Locate the cell with the specified text and output its [x, y] center coordinate. 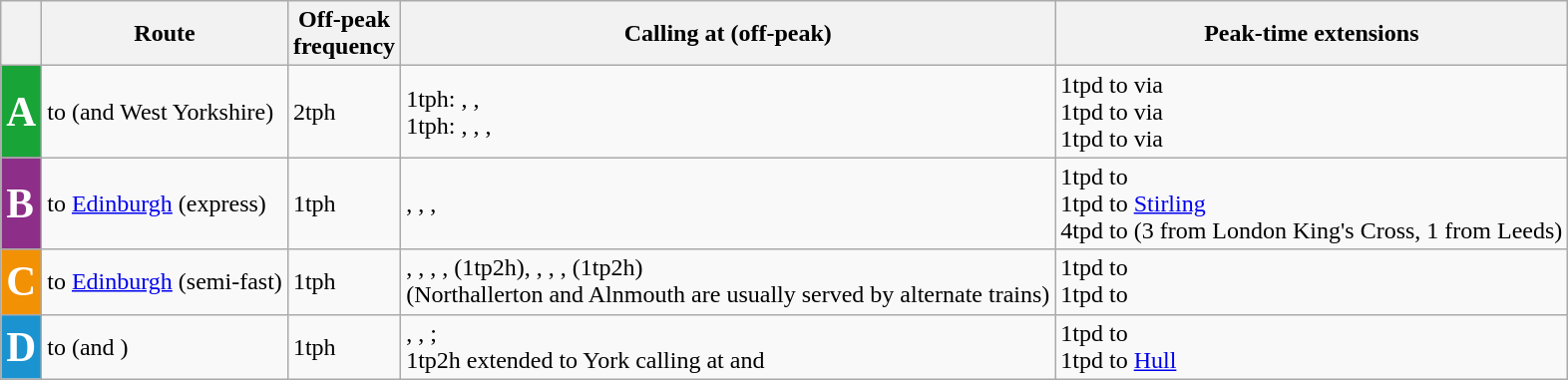
1tph: , , 1tph: , , , [728, 112]
1tpd to via 1tpd to via 1tpd to via [1312, 112]
Off-peakfrequency [343, 34]
1tpd to 1tpd to Hull [1312, 347]
to (and West Yorkshire) [166, 112]
to (and ) [166, 347]
to Edinburgh (express) [166, 203]
, , , , (1tp2h), , , , (1tp2h)(Northallerton and Alnmouth are usually served by alternate trains) [728, 281]
B [22, 203]
1tpd to 1tpd to Stirling4tpd to (3 from London King's Cross, 1 from Leeds) [1312, 203]
2tph [343, 112]
Peak-time extensions [1312, 34]
to Edinburgh (semi-fast) [166, 281]
Calling at (off-peak) [728, 34]
A [22, 112]
Route [166, 34]
1tpd to 1tpd to [1312, 281]
, , ;1tp2h extended to York calling at and [728, 347]
D [22, 347]
C [22, 281]
, , , [728, 203]
